Extract the (x, y) coordinate from the center of the cell holding the provided text.  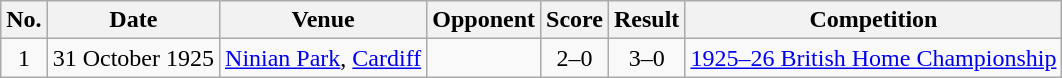
Ninian Park, Cardiff (324, 58)
Result (646, 20)
Date (133, 20)
1 (24, 58)
31 October 1925 (133, 58)
2–0 (575, 58)
Venue (324, 20)
Competition (874, 20)
Score (575, 20)
Opponent (484, 20)
No. (24, 20)
3–0 (646, 58)
1925–26 British Home Championship (874, 58)
